From the cell containing the given text, extract its center point as (X, Y) coordinate. 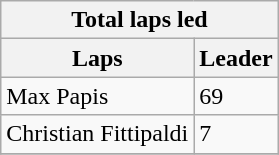
69 (236, 96)
Max Papis (98, 96)
Total laps led (140, 20)
Leader (236, 58)
Christian Fittipaldi (98, 134)
7 (236, 134)
Laps (98, 58)
